Pinpoint the cell where the given text exists, returning its (X, Y) midpoint coordinate. 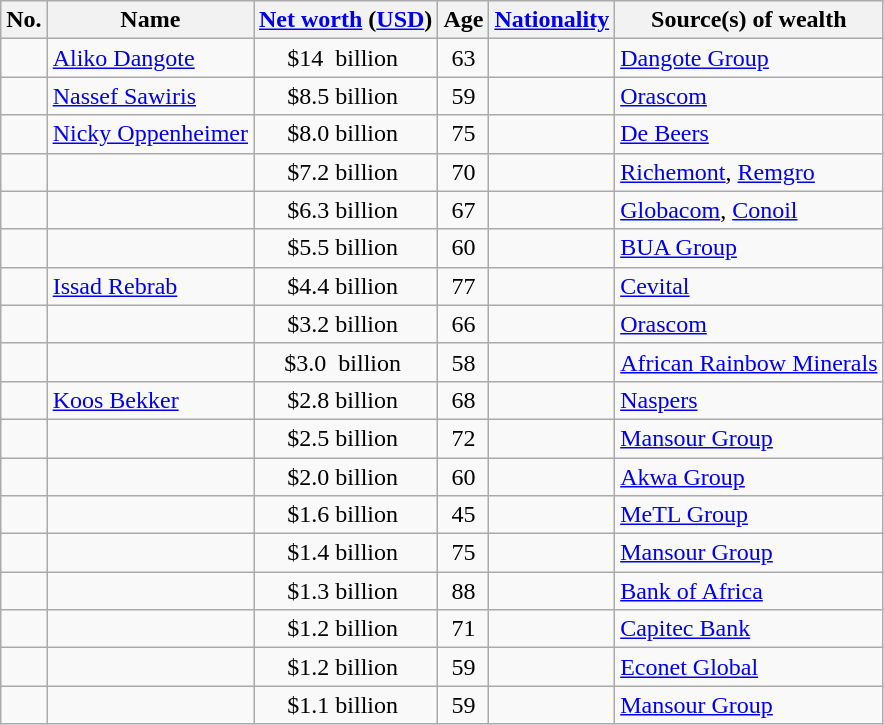
Akwa Group (749, 477)
De Beers (749, 134)
African Rainbow Minerals (749, 362)
Cevital (749, 286)
71 (464, 629)
58 (464, 362)
$2.0 billion (346, 477)
Richemont, Remgro (749, 172)
$1.1 billion (346, 705)
Nassef Sawiris (150, 96)
Koos Bekker (150, 400)
45 (464, 515)
Capitec Bank (749, 629)
67 (464, 210)
No. (24, 20)
Age (464, 20)
$2.8 billion (346, 400)
Source(s) of wealth (749, 20)
$5.5 billion (346, 248)
$7.2 billion (346, 172)
$1.4 billion (346, 553)
Naspers (749, 400)
MeTL Group (749, 515)
$3.2 billion (346, 324)
$14 billion (346, 58)
77 (464, 286)
$6.3 billion (346, 210)
Globacom, Conoil (749, 210)
63 (464, 58)
$3.0 billion (346, 362)
$2.5 billion (346, 438)
72 (464, 438)
88 (464, 591)
Nicky Oppenheimer (150, 134)
BUA Group (749, 248)
66 (464, 324)
$1.3 billion (346, 591)
68 (464, 400)
Bank of Africa (749, 591)
Name (150, 20)
Issad Rebrab (150, 286)
$8.5 billion (346, 96)
Aliko Dangote (150, 58)
Nationality (552, 20)
Net worth (USD) (346, 20)
Dangote Group (749, 58)
$8.0 billion (346, 134)
Econet Global (749, 667)
$1.6 billion (346, 515)
70 (464, 172)
$4.4 billion (346, 286)
